Scan for the cell matching the given text and deliver its [x, y] coordinate at center. 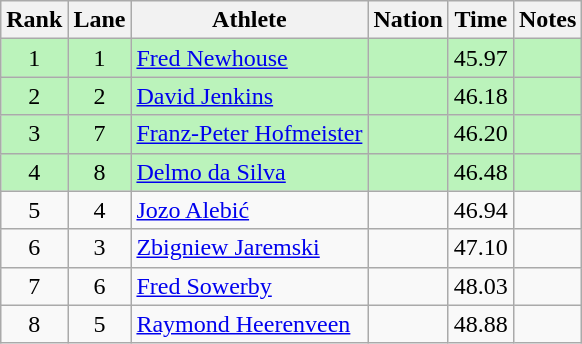
47.10 [480, 248]
46.94 [480, 210]
Time [480, 20]
Lane [100, 20]
Rank [34, 20]
48.03 [480, 286]
Fred Newhouse [250, 58]
Fred Sowerby [250, 286]
46.48 [480, 172]
48.88 [480, 324]
Notes [547, 20]
Nation [408, 20]
Jozo Alebić [250, 210]
Athlete [250, 20]
Zbigniew Jaremski [250, 248]
Raymond Heerenveen [250, 324]
45.97 [480, 58]
Delmo da Silva [250, 172]
46.18 [480, 96]
46.20 [480, 134]
Franz-Peter Hofmeister [250, 134]
David Jenkins [250, 96]
